Determine the (x, y) coordinate at the center of the cell enclosing the given text.  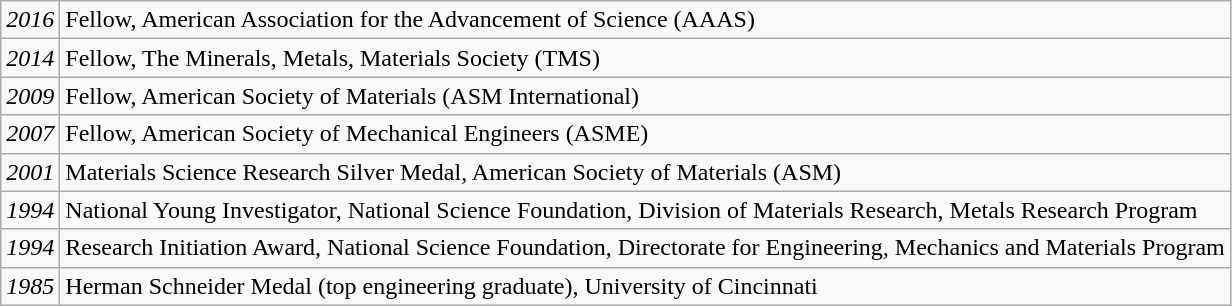
National Young Investigator, National Science Foundation, Division of Materials Research, Metals Research Program (645, 210)
2016 (30, 20)
Fellow, American Society of Materials (ASM International) (645, 96)
Research Initiation Award, National Science Foundation, Directorate for Engineering, Mechanics and Materials Program (645, 248)
Herman Schneider Medal (top engineering graduate), University of Cincinnati (645, 286)
Fellow, American Association for the Advancement of Science (AAAS) (645, 20)
Fellow, American Society of Mechanical Engineers (ASME) (645, 134)
Materials Science Research Silver Medal, American Society of Materials (ASM) (645, 172)
2014 (30, 58)
1985 (30, 286)
Fellow, The Minerals, Metals, Materials Society (TMS) (645, 58)
2001 (30, 172)
2007 (30, 134)
2009 (30, 96)
